For the text-containing cell, return its midpoint in [x, y] coordinate format. 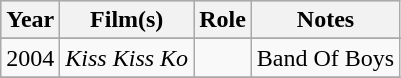
Kiss Kiss Ko [127, 58]
Band Of Boys [325, 58]
Year [30, 20]
Notes [325, 20]
Film(s) [127, 20]
2004 [30, 58]
Role [223, 20]
